Locate the cell with the specified text and output its (x, y) center coordinate. 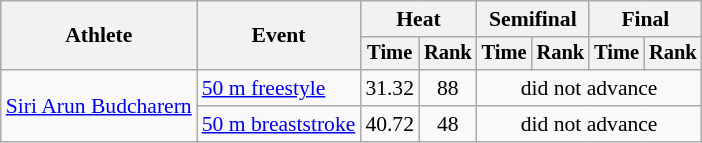
48 (448, 124)
Semifinal (533, 19)
50 m breaststroke (279, 124)
Siri Arun Budcharern (99, 106)
50 m freestyle (279, 88)
88 (448, 88)
Event (279, 36)
31.32 (390, 88)
Heat (418, 19)
Final (645, 19)
Athlete (99, 36)
40.72 (390, 124)
